Output the (x, y) coordinate of the center of the cell containing the given text.  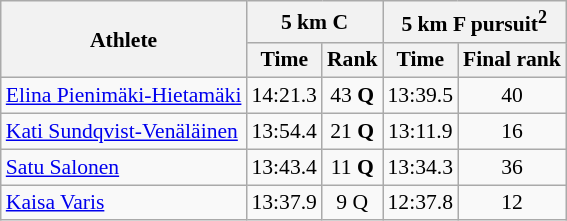
40 (512, 96)
Elina Pienimäki-Hietamäki (124, 96)
Kaisa Varis (124, 203)
13:43.4 (284, 167)
12:37.8 (420, 203)
Rank (352, 60)
Satu Salonen (124, 167)
9 Q (352, 203)
36 (512, 167)
Athlete (124, 40)
Kati Sundqvist-Venäläinen (124, 132)
16 (512, 132)
12 (512, 203)
13:34.3 (420, 167)
Final rank (512, 60)
13:54.4 (284, 132)
11 Q (352, 167)
13:37.9 (284, 203)
21 Q (352, 132)
5 km F pursuit2 (474, 22)
5 km C (314, 22)
13:39.5 (420, 96)
13:11.9 (420, 132)
43 Q (352, 96)
14:21.3 (284, 96)
